Locate the cell with the specified text and output its [x, y] center coordinate. 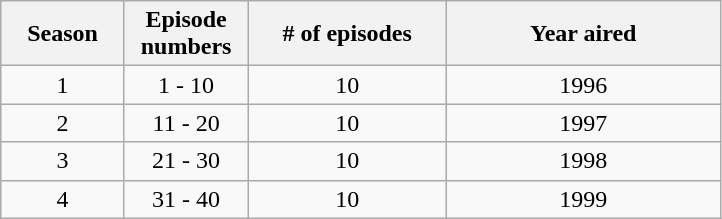
1 - 10 [186, 85]
1999 [583, 199]
3 [63, 161]
4 [63, 199]
Episode numbers [186, 34]
1 [63, 85]
Season [63, 34]
2 [63, 123]
21 - 30 [186, 161]
Year aired [583, 34]
# of episodes [348, 34]
11 - 20 [186, 123]
1998 [583, 161]
1996 [583, 85]
1997 [583, 123]
31 - 40 [186, 199]
